Provide the (x, y) coordinate of the cell's center where the given text is located.  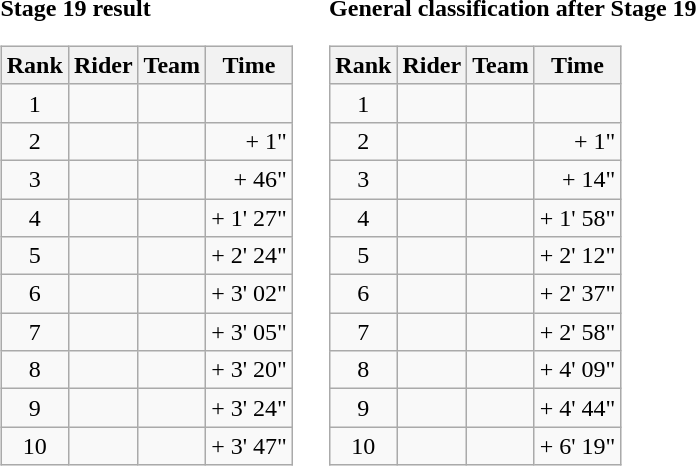
+ 3' 20" (250, 370)
+ 1' 27" (250, 217)
+ 3' 24" (250, 408)
+ 2' 58" (578, 332)
+ 3' 05" (250, 332)
+ 1' 58" (578, 217)
+ 2' 12" (578, 256)
+ 3' 47" (250, 446)
+ 6' 19" (578, 446)
+ 2' 37" (578, 294)
+ 4' 09" (578, 370)
+ 2' 24" (250, 256)
+ 46" (250, 179)
+ 3' 02" (250, 294)
+ 4' 44" (578, 408)
+ 14" (578, 179)
